From the cell containing the given text, extract its center point as [X, Y] coordinate. 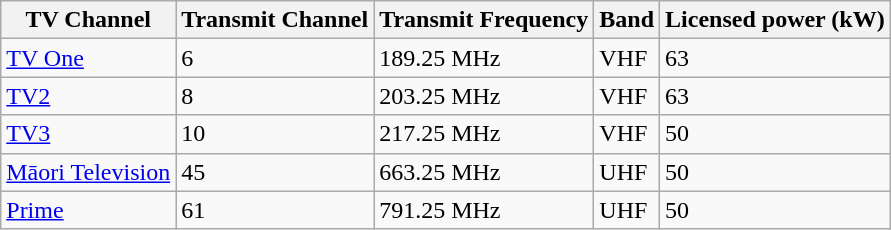
TV3 [88, 134]
Transmit Frequency [484, 20]
189.25 MHz [484, 58]
45 [275, 172]
6 [275, 58]
61 [275, 210]
Māori Television [88, 172]
TV One [88, 58]
663.25 MHz [484, 172]
203.25 MHz [484, 96]
TV Channel [88, 20]
Licensed power (kW) [776, 20]
Prime [88, 210]
Band [627, 20]
791.25 MHz [484, 210]
10 [275, 134]
8 [275, 96]
217.25 MHz [484, 134]
Transmit Channel [275, 20]
TV2 [88, 96]
